Identify which cell holds the provided text, then report its (x, y) central coordinate. 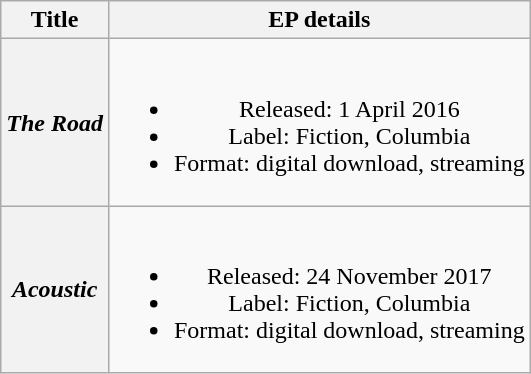
EP details (319, 20)
Released: 24 November 2017Label: Fiction, ColumbiaFormat: digital download, streaming (319, 290)
Released: 1 April 2016Label: Fiction, ColumbiaFormat: digital download, streaming (319, 122)
Title (55, 20)
Acoustic (55, 290)
The Road (55, 122)
